Locate the cell with the specified text and output its [X, Y] center coordinate. 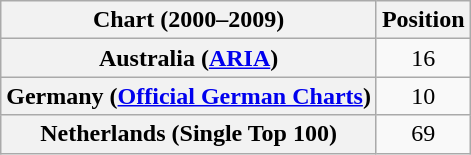
Position [423, 20]
Netherlands (Single Top 100) [189, 134]
69 [423, 134]
Germany (Official German Charts) [189, 96]
16 [423, 58]
Australia (ARIA) [189, 58]
Chart (2000–2009) [189, 20]
10 [423, 96]
